Return (X, Y) of the center of cell containing provided text 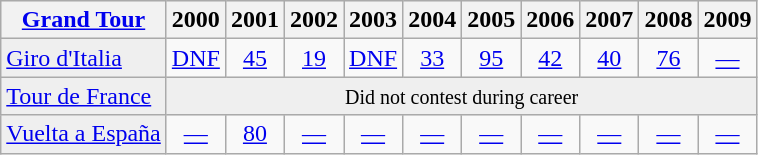
2006 (550, 20)
2009 (728, 20)
45 (254, 58)
2003 (374, 20)
Vuelta a España (84, 134)
80 (254, 134)
2000 (196, 20)
42 (550, 58)
Grand Tour (84, 20)
19 (314, 58)
Tour de France (84, 96)
2004 (432, 20)
Giro d'Italia (84, 58)
33 (432, 58)
Did not contest during career (462, 96)
76 (668, 58)
40 (610, 58)
2002 (314, 20)
95 (492, 58)
2007 (610, 20)
2008 (668, 20)
2005 (492, 20)
2001 (254, 20)
